Detect which cell encompasses the target text, then output its [x, y] center coordinate. 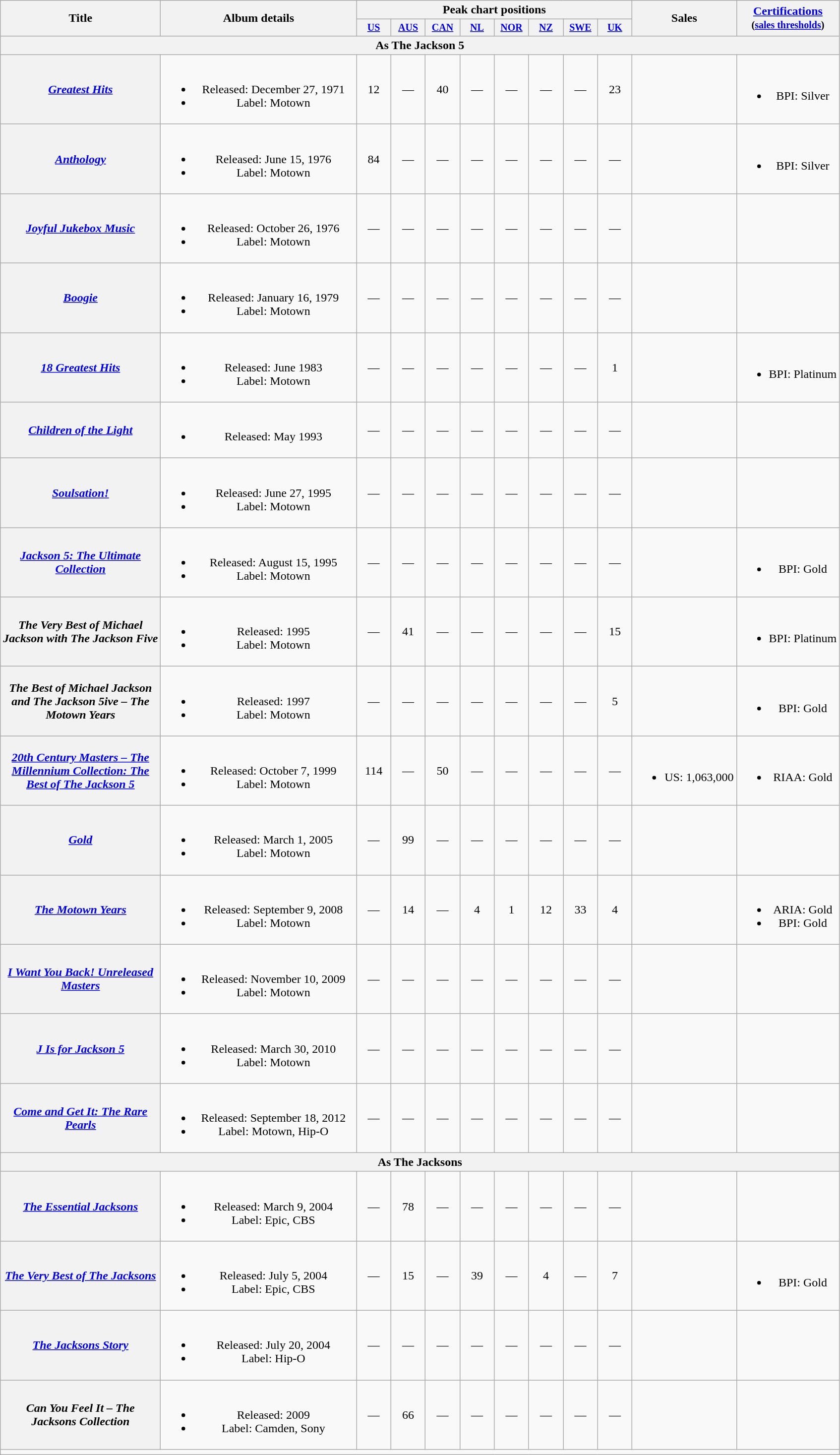
Released: December 27, 1971Label: Motown [259, 89]
CAN [442, 28]
Boogie [80, 298]
Released: September 18, 2012Label: Motown, Hip-O [259, 1118]
The Best of Michael Jackson and The Jackson 5ive – The Motown Years [80, 701]
AUS [408, 28]
The Very Best of Michael Jackson with The Jackson Five [80, 632]
39 [477, 1275]
Released: July 20, 2004Label: Hip-O [259, 1345]
Released: June 1983Label: Motown [259, 367]
Children of the Light [80, 430]
Released: September 9, 2008Label: Motown [259, 909]
114 [374, 771]
Album details [259, 18]
Released: June 15, 1976Label: Motown [259, 159]
84 [374, 159]
23 [615, 89]
78 [408, 1206]
99 [408, 840]
J Is for Jackson 5 [80, 1048]
Joyful Jukebox Music [80, 228]
NL [477, 28]
Sales [684, 18]
50 [442, 771]
Released: November 10, 2009Label: Motown [259, 979]
Come and Get It: The Rare Pearls [80, 1118]
Released: October 26, 1976Label: Motown [259, 228]
41 [408, 632]
Jackson 5: The Ultimate Collection [80, 562]
5 [615, 701]
Released: July 5, 2004Label: Epic, CBS [259, 1275]
RIAA: Gold [788, 771]
Certifications(sales thresholds) [788, 18]
As The Jacksons [420, 1162]
Released: 1995Label: Motown [259, 632]
The Very Best of The Jacksons [80, 1275]
US: 1,063,000 [684, 771]
66 [408, 1415]
UK [615, 28]
20th Century Masters – The Millennium Collection: The Best of The Jackson 5 [80, 771]
I Want You Back! Unreleased Masters [80, 979]
The Jacksons Story [80, 1345]
Greatest Hits [80, 89]
NOR [512, 28]
Released: August 15, 1995Label: Motown [259, 562]
Released: March 1, 2005Label: Motown [259, 840]
Soulsation! [80, 493]
33 [580, 909]
Released: 1997Label: Motown [259, 701]
Released: March 30, 2010Label: Motown [259, 1048]
Released: May 1993 [259, 430]
NZ [545, 28]
US [374, 28]
14 [408, 909]
Released: October 7, 1999Label: Motown [259, 771]
The Essential Jacksons [80, 1206]
Released: 2009Label: Camden, Sony [259, 1415]
Released: June 27, 1995Label: Motown [259, 493]
Gold [80, 840]
Anthology [80, 159]
Peak chart positions [494, 10]
As The Jackson 5 [420, 45]
7 [615, 1275]
SWE [580, 28]
Released: March 9, 2004Label: Epic, CBS [259, 1206]
Released: January 16, 1979Label: Motown [259, 298]
Can You Feel It – The Jacksons Collection [80, 1415]
18 Greatest Hits [80, 367]
ARIA: GoldBPI: Gold [788, 909]
Title [80, 18]
The Motown Years [80, 909]
40 [442, 89]
